Detect which cell encompasses the target text, then output its [x, y] center coordinate. 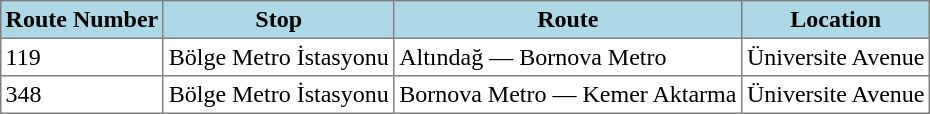
Route [568, 20]
119 [82, 57]
Altındağ — Bornova Metro [568, 57]
348 [82, 95]
Stop [278, 20]
Bornova Metro — Kemer Aktarma [568, 95]
Route Number [82, 20]
Location [836, 20]
